Extract the [x, y] coordinate from the center of the cell holding the provided text.  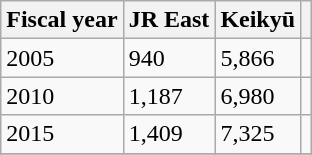
2005 [62, 58]
5,866 [258, 58]
6,980 [258, 96]
940 [169, 58]
1,187 [169, 96]
2010 [62, 96]
JR East [169, 20]
Fiscal year [62, 20]
7,325 [258, 134]
1,409 [169, 134]
Keikyū [258, 20]
2015 [62, 134]
